Output the [X, Y] coordinate of the center of the cell containing the given text.  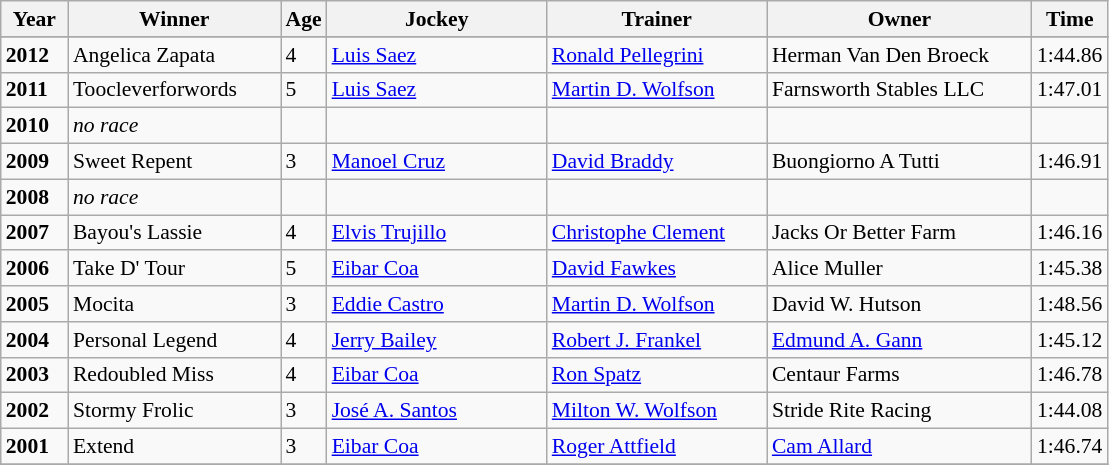
Extend [174, 447]
2008 [34, 197]
Eddie Castro [437, 304]
Age [303, 19]
David W. Hutson [900, 304]
Angelica Zapata [174, 55]
José A. Santos [437, 411]
Centaur Farms [900, 375]
Elvis Trujillo [437, 233]
Redoubled Miss [174, 375]
Trainer [657, 19]
1:44.86 [1070, 55]
Edmund A. Gann [900, 340]
1:45.38 [1070, 269]
2009 [34, 162]
Alice Muller [900, 269]
1:46.78 [1070, 375]
Roger Attfield [657, 447]
Christophe Clement [657, 233]
2003 [34, 375]
Sweet Repent [174, 162]
1:44.08 [1070, 411]
Jacks Or Better Farm [900, 233]
Year [34, 19]
Manoel Cruz [437, 162]
Robert J. Frankel [657, 340]
Take D' Tour [174, 269]
Stride Rite Racing [900, 411]
2010 [34, 126]
1:46.16 [1070, 233]
1:48.56 [1070, 304]
Winner [174, 19]
David Braddy [657, 162]
Buongiorno A Tutti [900, 162]
Toocleverforwords [174, 90]
2007 [34, 233]
Ronald Pellegrini [657, 55]
Ron Spatz [657, 375]
Cam Allard [900, 447]
Bayou's Lassie [174, 233]
2006 [34, 269]
2004 [34, 340]
2001 [34, 447]
Farnsworth Stables LLC [900, 90]
2002 [34, 411]
Milton W. Wolfson [657, 411]
1:45.12 [1070, 340]
David Fawkes [657, 269]
2011 [34, 90]
2012 [34, 55]
Mocita [174, 304]
1:47.01 [1070, 90]
1:46.74 [1070, 447]
2005 [34, 304]
Owner [900, 19]
1:46.91 [1070, 162]
Time [1070, 19]
Stormy Frolic [174, 411]
Herman Van Den Broeck [900, 55]
Jockey [437, 19]
Jerry Bailey [437, 340]
Personal Legend [174, 340]
